For the text-containing cell, return its midpoint in (X, Y) coordinate format. 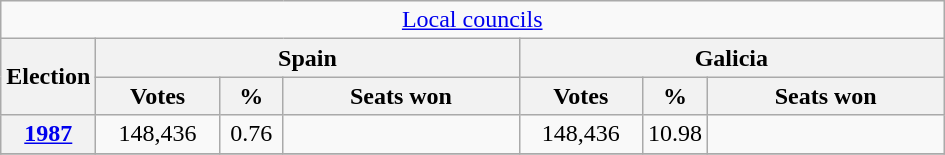
0.76 (251, 134)
Election (48, 77)
Galicia (732, 58)
1987 (48, 134)
Local councils (472, 20)
10.98 (676, 134)
Spain (308, 58)
